Provide the (x, y) coordinate of the cell's center where the given text is located.  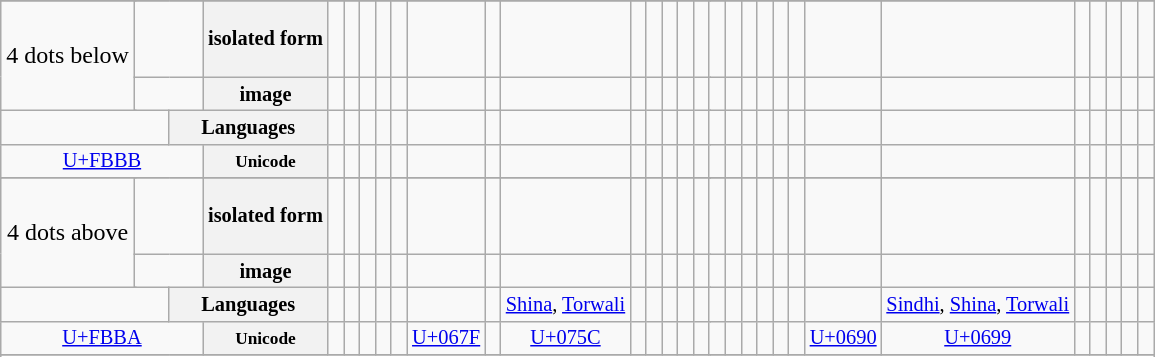
U+0690 (844, 338)
Sindhi, Shina, Torwali (978, 305)
U+0699 (978, 338)
Shina, Torwali (566, 305)
U+075C (566, 338)
U+FBBA (102, 338)
U+067F (446, 338)
U+FBBB (102, 161)
4 dots below (68, 56)
4 dots above (68, 233)
